From the cell containing the given text, extract its center point as (x, y) coordinate. 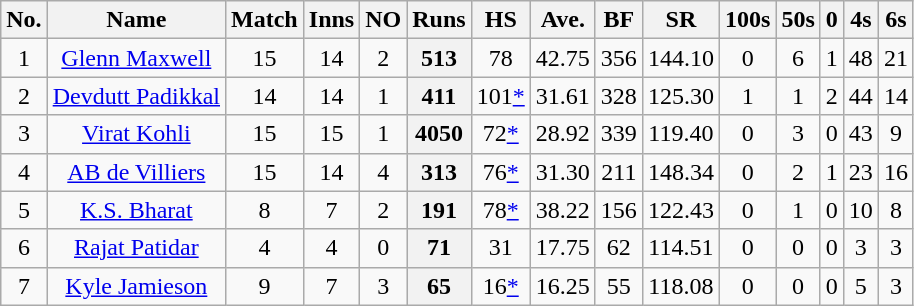
191 (439, 210)
16* (500, 286)
17.75 (562, 248)
K.S. Bharat (136, 210)
Name (136, 20)
122.43 (680, 210)
Rajat Patidar (136, 248)
43 (860, 134)
Inns (331, 20)
411 (439, 96)
BF (618, 20)
76* (500, 172)
48 (860, 58)
119.40 (680, 134)
71 (439, 248)
16 (896, 172)
144.10 (680, 58)
72* (500, 134)
100s (747, 20)
Devdutt Padikkal (136, 96)
50s (798, 20)
HS (500, 20)
6s (896, 20)
513 (439, 58)
62 (618, 248)
AB de Villiers (136, 172)
125.30 (680, 96)
44 (860, 96)
Match (265, 20)
114.51 (680, 248)
148.34 (680, 172)
NO (384, 20)
4050 (439, 134)
65 (439, 286)
101* (500, 96)
78* (500, 210)
78 (500, 58)
156 (618, 210)
118.08 (680, 286)
Runs (439, 20)
23 (860, 172)
SR (680, 20)
4s (860, 20)
42.75 (562, 58)
211 (618, 172)
31.61 (562, 96)
Virat Kohli (136, 134)
No. (24, 20)
31.30 (562, 172)
339 (618, 134)
55 (618, 286)
21 (896, 58)
Glenn Maxwell (136, 58)
10 (860, 210)
16.25 (562, 286)
313 (439, 172)
31 (500, 248)
28.92 (562, 134)
356 (618, 58)
38.22 (562, 210)
328 (618, 96)
Ave. (562, 20)
Kyle Jamieson (136, 286)
